Determine the (X, Y) coordinate at the center of the cell enclosing the given text.  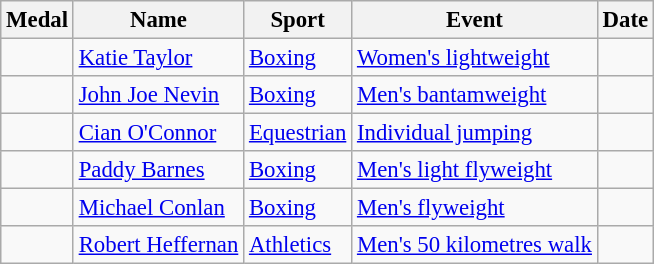
Men's 50 kilometres walk (475, 245)
Date (625, 20)
Athletics (298, 245)
Equestrian (298, 133)
Medal (38, 20)
Individual jumping (475, 133)
Men's flyweight (475, 208)
Michael Conlan (158, 208)
John Joe Nevin (158, 95)
Katie Taylor (158, 58)
Robert Heffernan (158, 245)
Sport (298, 20)
Cian O'Connor (158, 133)
Women's lightweight (475, 58)
Men's bantamweight (475, 95)
Name (158, 20)
Event (475, 20)
Paddy Barnes (158, 170)
Men's light flyweight (475, 170)
